For the text-containing cell, return its midpoint in (x, y) coordinate format. 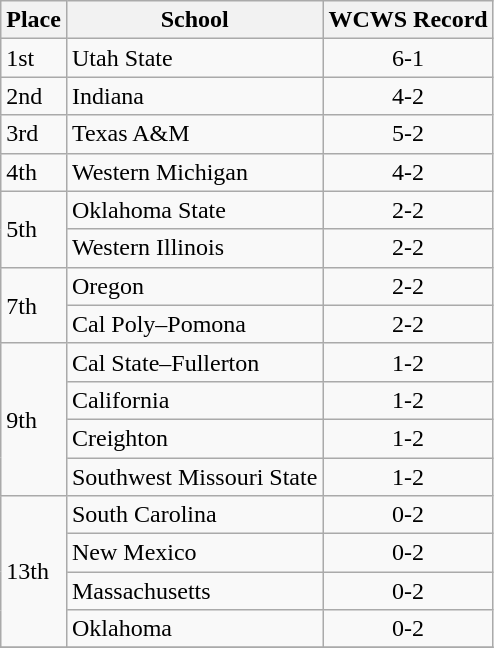
3rd (34, 134)
2nd (34, 96)
Cal Poly–Pomona (194, 324)
1st (34, 58)
WCWS Record (408, 20)
New Mexico (194, 553)
School (194, 20)
7th (34, 305)
6-1 (408, 58)
Utah State (194, 58)
South Carolina (194, 515)
Texas A&M (194, 134)
9th (34, 419)
Place (34, 20)
California (194, 400)
4th (34, 172)
Creighton (194, 438)
13th (34, 572)
Oklahoma State (194, 210)
5th (34, 229)
Indiana (194, 96)
5-2 (408, 134)
Southwest Missouri State (194, 477)
Oklahoma (194, 629)
Massachusetts (194, 591)
Western Michigan (194, 172)
Western Illinois (194, 248)
Cal State–Fullerton (194, 362)
Oregon (194, 286)
